Scan for the cell matching the given text and deliver its [X, Y] coordinate at center. 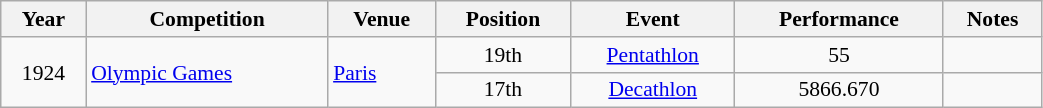
Year [44, 19]
Olympic Games [207, 72]
17th [502, 90]
Paris [382, 72]
Competition [207, 19]
Pentathlon [653, 55]
Venue [382, 19]
5866.670 [839, 90]
Decathlon [653, 90]
1924 [44, 72]
55 [839, 55]
19th [502, 55]
Performance [839, 19]
Notes [992, 19]
Event [653, 19]
Position [502, 19]
